From the cell containing the given text, extract its center point as (x, y) coordinate. 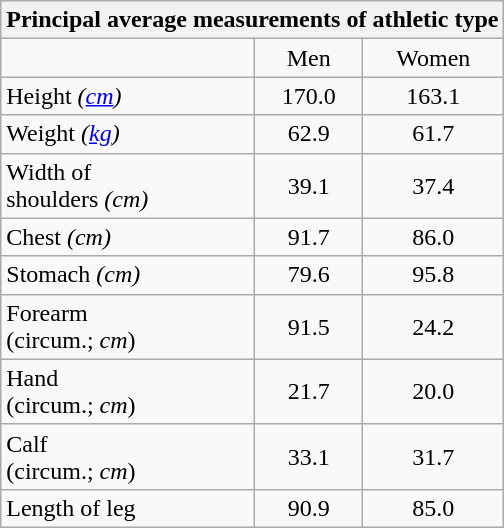
85.0 (434, 508)
Width ofshoulders (cm) (128, 186)
91.7 (309, 237)
91.5 (309, 326)
170.0 (309, 96)
Stomach (cm) (128, 275)
Height (cm) (128, 96)
39.1 (309, 186)
Women (434, 58)
Men (309, 58)
Weight (kg) (128, 134)
Hand(circum.; cm) (128, 392)
Chest (cm) (128, 237)
86.0 (434, 237)
Length of leg (128, 508)
Calf(circum.; cm) (128, 456)
37.4 (434, 186)
163.1 (434, 96)
31.7 (434, 456)
79.6 (309, 275)
Principal average measurements of athletic type (252, 20)
95.8 (434, 275)
90.9 (309, 508)
Forearm(circum.; cm) (128, 326)
21.7 (309, 392)
24.2 (434, 326)
20.0 (434, 392)
62.9 (309, 134)
61.7 (434, 134)
33.1 (309, 456)
